For the text-containing cell, return its midpoint in [x, y] coordinate format. 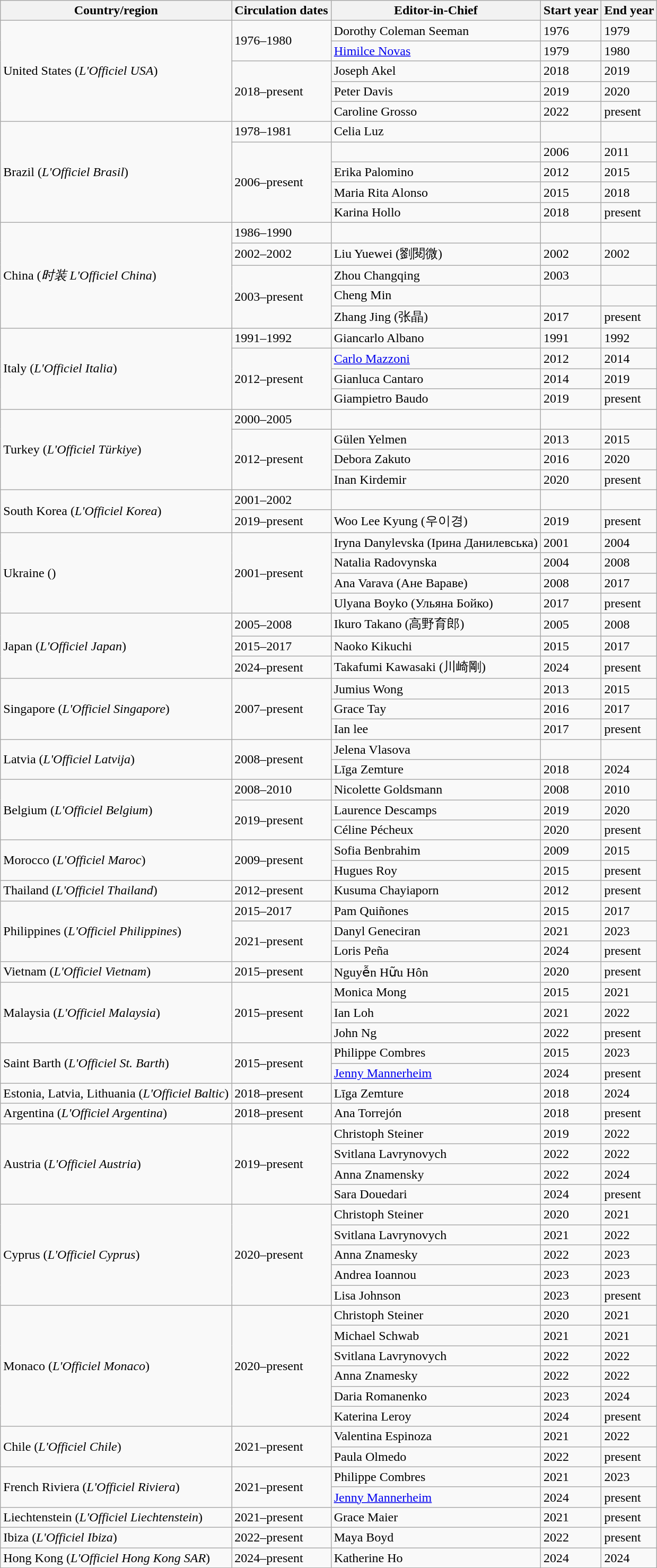
Turkey (L'Officiel Türkiye) [116, 449]
Pam Quiñones [436, 911]
Gianluca Cantaro [436, 379]
Woo Lee Kyung (우이경) [436, 521]
Chile (L'Officiel Chile) [116, 1447]
Vietnam (L'Officiel Vietnam) [116, 972]
Daria Romanenko [436, 1396]
Monaco (L'Officiel Monaco) [116, 1366]
Dorothy Coleman Seeman [436, 31]
Monica Mong [436, 992]
2001 [571, 543]
Ukraine () [116, 573]
2005 [571, 625]
United States (L'Officiel USA) [116, 71]
Giancarlo Albano [436, 338]
Loris Peña [436, 951]
2000–2005 [281, 419]
French Riviera (L'Officiel Riviera) [116, 1487]
South Korea (L'Officiel Korea) [116, 511]
Debora Zakuto [436, 459]
1980 [629, 51]
2003 [571, 275]
Zhang Jing (张晶) [436, 317]
Karina Hollo [436, 212]
Laurence Descamps [436, 810]
2006–present [281, 182]
Cyprus (L'Officiel Cyprus) [116, 1255]
1976–1980 [281, 41]
Liechtenstein (L'Officiel Liechtenstein) [116, 1517]
Céline Pécheux [436, 830]
End year [629, 11]
Sara Douedari [436, 1194]
Erika Palomino [436, 172]
Country/region [116, 11]
Gülen Yelmen [436, 439]
Thailand (L'Officiel Thailand) [116, 891]
Nguyễn Hữu Hôn [436, 972]
Liu Yuewei (劉閱微) [436, 255]
Natalia Radovynska [436, 563]
Ana Torrejón [436, 1113]
2009–present [281, 860]
2006 [571, 152]
Argentina (L'Officiel Argentina) [116, 1113]
Cheng Min [436, 295]
Carlo Mazzoni [436, 359]
1986–1990 [281, 232]
Sofia Benbrahim [436, 850]
Grace Tay [436, 709]
Ana Varava (Ане Вараве) [436, 583]
Latvia (L'Officiel Latvija) [116, 760]
Ian Loh [436, 1013]
2009 [571, 850]
1976 [571, 31]
Italy (L'Officiel Italia) [116, 369]
2008–present [281, 760]
Giampietro Baudo [436, 399]
Kusuma Chayiaporn [436, 891]
Peter Davis [436, 91]
Iryna Danylevska (Ірина Данилевська) [436, 543]
Morocco (L'Officiel Maroc) [116, 860]
China (时装 L'Officiel China) [116, 275]
2003–present [281, 297]
Singapore (L'Officiel Singapore) [116, 709]
2001–present [281, 573]
Hugues Roy [436, 870]
Lisa Johnson [436, 1295]
Katerina Leroy [436, 1416]
2007–present [281, 709]
Grace Maier [436, 1517]
Himilce Novas [436, 51]
Zhou Changqing [436, 275]
2001–2002 [281, 500]
Inan Kirdemir [436, 480]
Brazil (L'Officiel Brasil) [116, 172]
Ian lee [436, 729]
2008–2010 [281, 790]
Anna Znamensky [436, 1174]
Circulation dates [281, 11]
1978–1981 [281, 132]
Japan (L'Officiel Japan) [116, 646]
Naoko Kikuchi [436, 646]
Hong Kong (L'Officiel Hong Kong SAR) [116, 1558]
Ibiza (L'Officiel Ibiza) [116, 1537]
John Ng [436, 1033]
1992 [629, 338]
Michael Schwab [436, 1336]
Malaysia (L'Officiel Malaysia) [116, 1013]
2005–2008 [281, 625]
Austria (L'Officiel Austria) [116, 1164]
Editor-in-Chief [436, 11]
Ikuro Takano (高野育郎) [436, 625]
2011 [629, 152]
Ulyana Boyko (Ульяна Бойко) [436, 603]
Philippines (L'Officiel Philippines) [116, 931]
1991 [571, 338]
Belgium (L'Officiel Belgium) [116, 810]
1991–1992 [281, 338]
Joseph Akel [436, 71]
Maria Rita Alonso [436, 192]
Valentina Espinoza [436, 1436]
Saint Barth (L'Officiel St. Barth) [116, 1063]
2010 [629, 790]
Katherine Ho [436, 1558]
Takafumi Kawasaki (川崎剛) [436, 667]
Celia Luz [436, 132]
Andrea Ioannou [436, 1275]
Paula Olmedo [436, 1457]
2022–present [281, 1537]
Danyl Geneciran [436, 931]
Start year [571, 11]
Nicolette Goldsmann [436, 790]
Jelena Vlasova [436, 750]
2002–2002 [281, 255]
Jumius Wong [436, 689]
Caroline Grosso [436, 111]
Maya Boyd [436, 1537]
Estonia, Latvia, Lithuania (L'Officiel Baltic) [116, 1093]
